Return the (x, y) coordinate for the center point of the cell that contains the specified text.  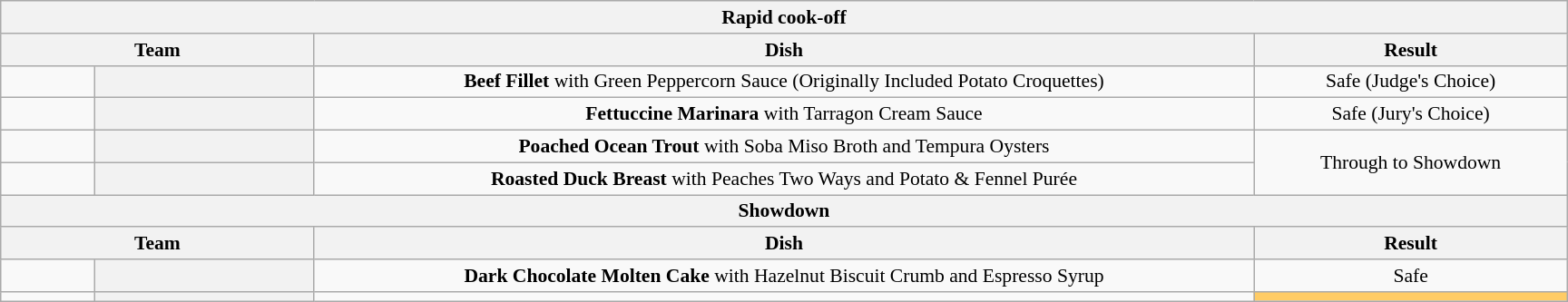
Safe (1410, 276)
Roasted Duck Breast with Peaches Two Ways and Potato & Fennel Purée (784, 179)
Beef Fillet with Green Peppercorn Sauce (Originally Included Potato Croquettes) (784, 82)
Rapid cook-off (784, 17)
Safe (Judge's Choice) (1410, 82)
Safe (Jury's Choice) (1410, 114)
Fettuccine Marinara with Tarragon Cream Sauce (784, 114)
Poached Ocean Trout with Soba Miso Broth and Tempura Oysters (784, 147)
Dark Chocolate Molten Cake with Hazelnut Biscuit Crumb and Espresso Syrup (784, 276)
Through to Showdown (1410, 163)
Showdown (784, 211)
